Search for the cell housing the specified text and yield its [x, y] center coordinate. 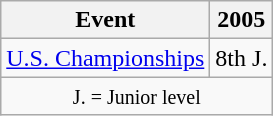
U.S. Championships [106, 58]
8th J. [242, 58]
Event [106, 20]
2005 [242, 20]
J. = Junior level [137, 96]
